Capture the cell that displays the provided text and extract its (x, y) central coordinate. 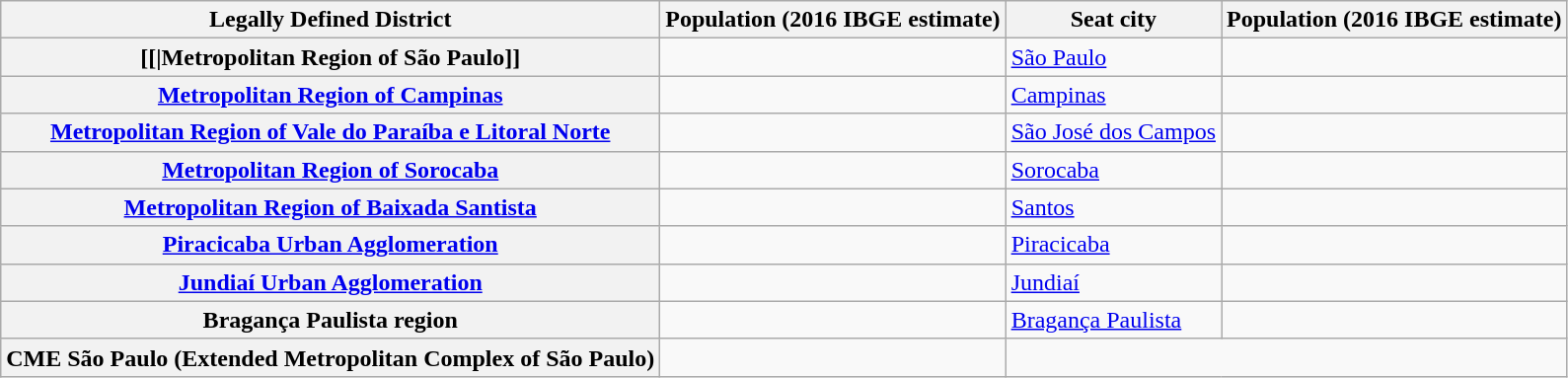
Piracicaba Urban Agglomeration (331, 245)
Legally Defined District (331, 20)
São Paulo (1113, 57)
Metropolitan Region of Baixada Santista (331, 207)
Campinas (1113, 95)
Seat city (1113, 20)
São José dos Campos (1113, 132)
Jundiaí (1113, 282)
CME São Paulo (Extended Metropolitan Complex of São Paulo) (331, 357)
Santos (1113, 207)
Jundiaí Urban Agglomeration (331, 282)
Metropolitan Region of Campinas (331, 95)
Metropolitan Region of Vale do Paraíba e Litoral Norte (331, 132)
Metropolitan Region of Sorocaba (331, 170)
[[|Metropolitan Region of São Paulo]] (331, 57)
Bragança Paulista (1113, 320)
Sorocaba (1113, 170)
Piracicaba (1113, 245)
Bragança Paulista region (331, 320)
